From the cell containing the given text, extract its center point as [X, Y] coordinate. 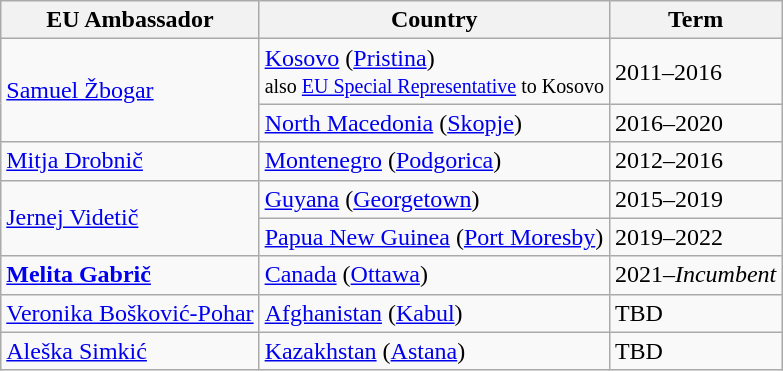
2012–2016 [695, 161]
EU Ambassador [130, 20]
Montenegro (Podgorica) [434, 161]
Canada (Ottawa) [434, 275]
Country [434, 20]
Melita Gabrič [130, 275]
Kazakhstan (Astana) [434, 351]
Papua New Guinea (Port Moresby) [434, 237]
Veronika Bošković-Pohar [130, 313]
2016–2020 [695, 123]
Guyana (Georgetown) [434, 199]
North Macedonia (Skopje) [434, 123]
Afghanistan (Kabul) [434, 313]
Kosovo (Pristina)also EU Special Representative to Kosovo [434, 72]
2011–2016 [695, 72]
Term [695, 20]
2019–2022 [695, 237]
Jernej Videtič [130, 218]
Samuel Žbogar [130, 90]
2015–2019 [695, 199]
2021–Incumbent [695, 275]
Mitja Drobnič [130, 161]
Aleška Simkić [130, 351]
